For the text-containing cell, return its midpoint in [X, Y] coordinate format. 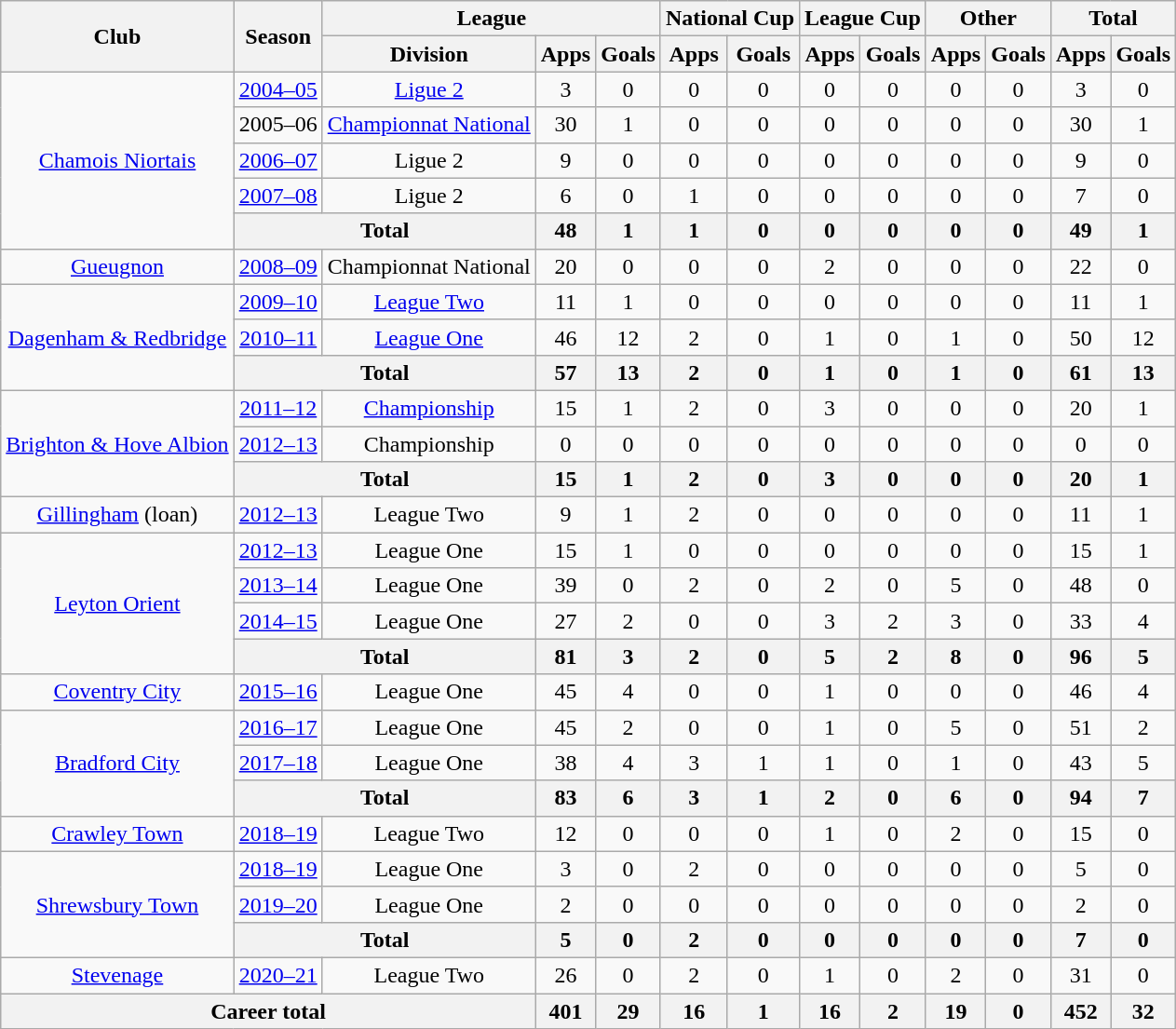
Career total [268, 1010]
2015–16 [277, 692]
2005–06 [277, 125]
50 [1080, 337]
Leyton Orient [117, 603]
22 [1080, 266]
29 [629, 1010]
43 [1080, 763]
26 [565, 975]
2011–12 [277, 408]
Chamois Niortais [117, 160]
2004–05 [277, 89]
Gillingham (loan) [117, 515]
Other [988, 19]
2016–17 [277, 727]
2009–10 [277, 302]
Brighton & Hove Albion [117, 443]
Coventry City [117, 692]
401 [565, 1010]
33 [1080, 621]
2007–08 [277, 196]
2006–07 [277, 160]
Club [117, 36]
2017–18 [277, 763]
49 [1080, 231]
57 [565, 372]
Season [277, 36]
27 [565, 621]
61 [1080, 372]
2020–21 [277, 975]
83 [565, 798]
Division [428, 54]
2013–14 [277, 586]
Crawley Town [117, 833]
39 [565, 586]
81 [565, 657]
Bradford City [117, 763]
452 [1080, 1010]
Dagenham & Redbridge [117, 337]
League Cup [863, 19]
Gueugnon [117, 266]
32 [1143, 1010]
2019–20 [277, 904]
National Cup [730, 19]
94 [1080, 798]
2008–09 [277, 266]
96 [1080, 657]
19 [955, 1010]
38 [565, 763]
2014–15 [277, 621]
Shrewsbury Town [117, 904]
8 [955, 657]
2010–11 [277, 337]
31 [1080, 975]
Stevenage [117, 975]
League [492, 19]
51 [1080, 727]
